Output the [X, Y] coordinate of the center of the cell containing the given text.  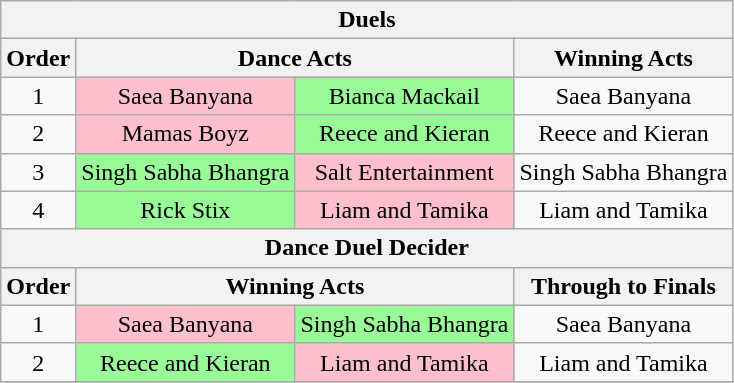
4 [38, 210]
Through to Finals [624, 286]
Dance Acts [295, 58]
Mamas Boyz [186, 134]
Salt Entertainment [404, 172]
Dance Duel Decider [367, 248]
Rick Stix [186, 210]
Bianca Mackail [404, 96]
Duels [367, 20]
3 [38, 172]
